From the cell containing the given text, extract its center point as [x, y] coordinate. 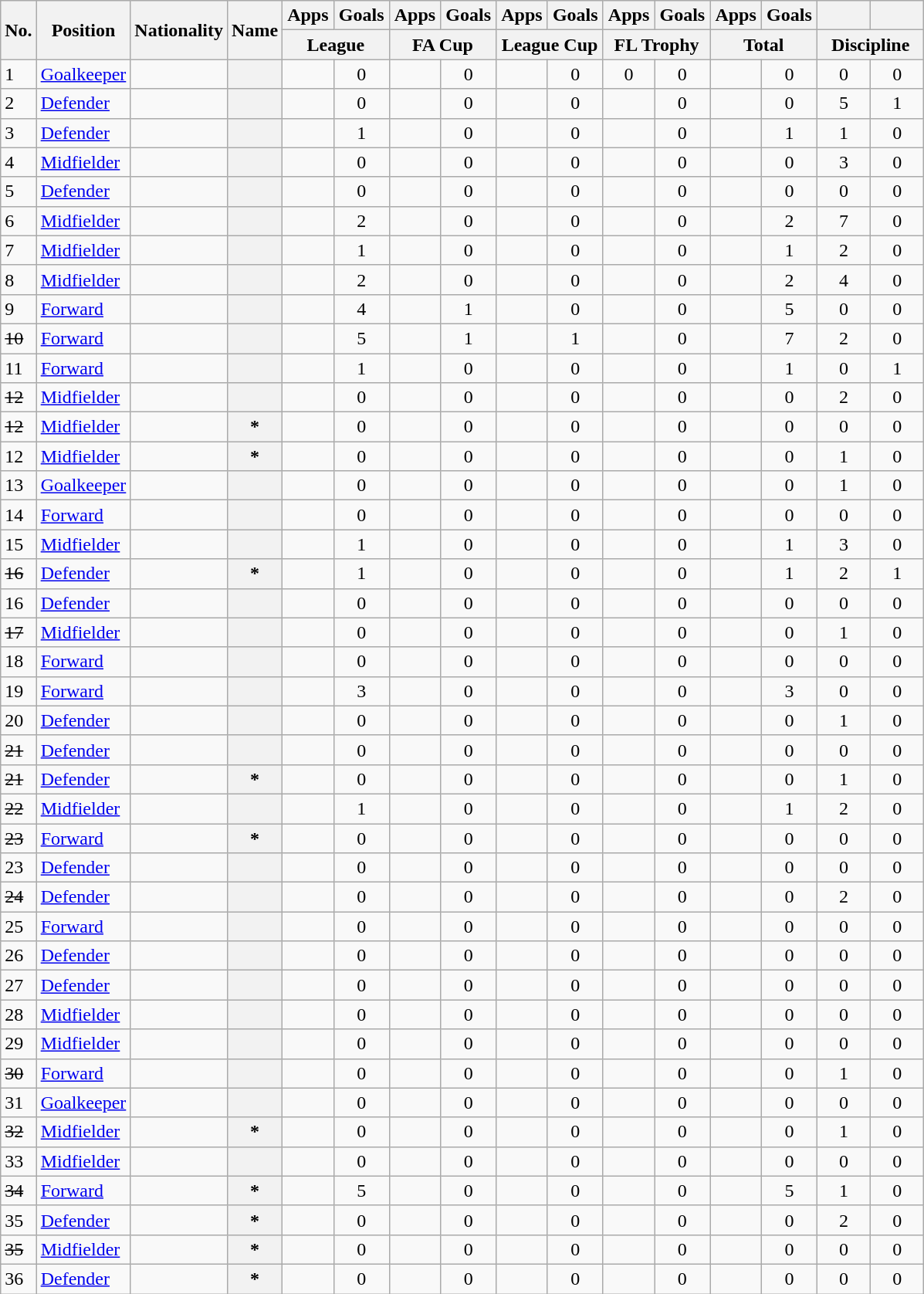
Nationality [179, 30]
No. [19, 30]
24 [19, 897]
FA Cup [443, 45]
17 [19, 632]
8 [19, 279]
36 [19, 1279]
10 [19, 338]
League Cup [550, 45]
30 [19, 1073]
13 [19, 486]
31 [19, 1103]
33 [19, 1161]
32 [19, 1132]
20 [19, 720]
34 [19, 1191]
11 [19, 368]
19 [19, 691]
FL Trophy [656, 45]
Total [764, 45]
25 [19, 926]
6 [19, 221]
14 [19, 515]
Position [83, 30]
22 [19, 808]
28 [19, 1015]
9 [19, 309]
Discipline [871, 45]
18 [19, 662]
15 [19, 544]
29 [19, 1044]
League [337, 45]
27 [19, 985]
26 [19, 956]
Name [255, 30]
